Identify which cell holds the provided text, then report its [X, Y] central coordinate. 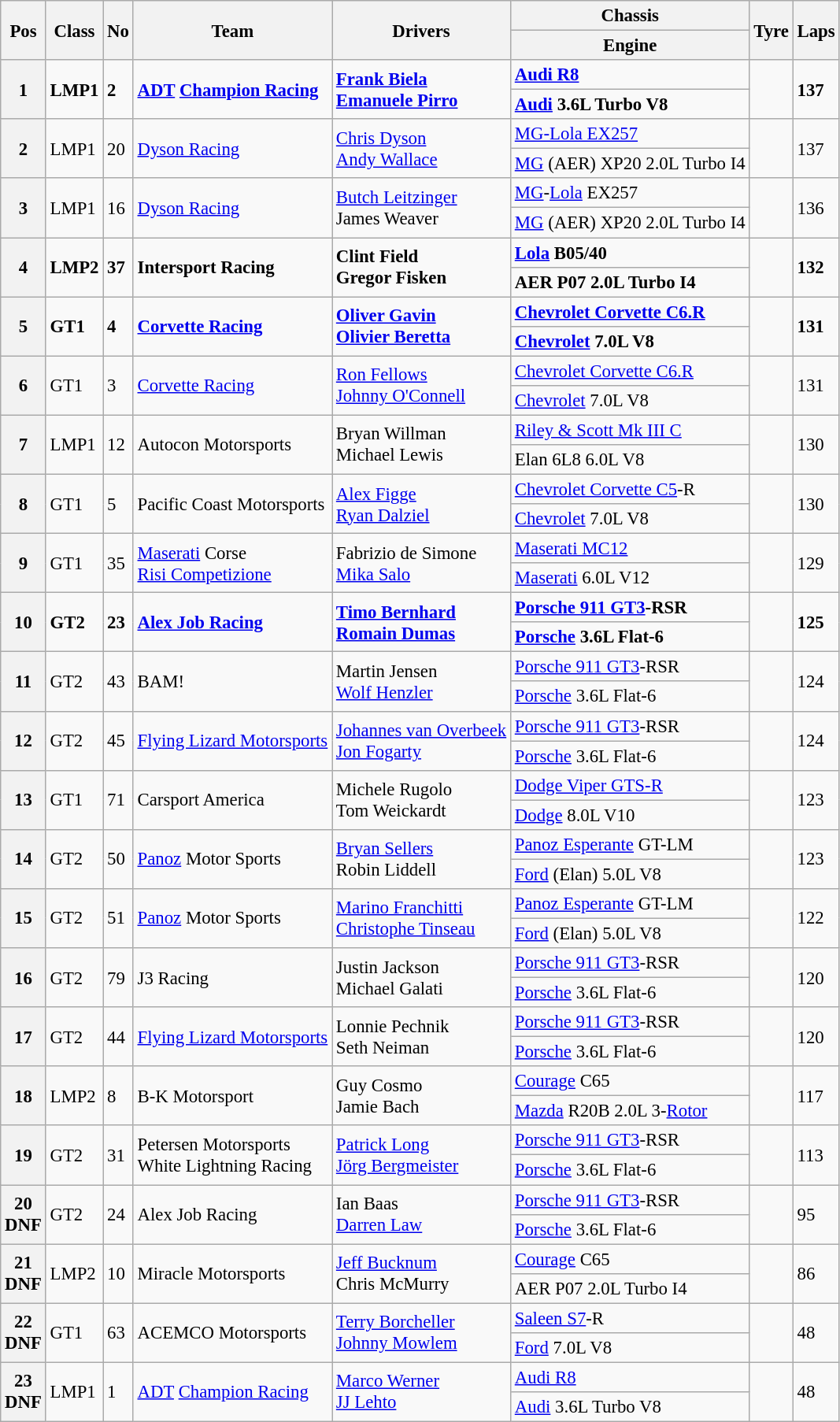
22DNF [24, 1332]
Patrick Long Jörg Bergmeister [422, 1156]
Pos [24, 30]
35 [118, 564]
23DNF [24, 1392]
Dodge Viper GTS-R [630, 785]
Maserati MC12 [630, 549]
Johannes van Overbeek Jon Fogarty [422, 740]
J3 Racing [232, 978]
95 [816, 1214]
Ford 7.0L V8 [630, 1348]
44 [118, 1036]
Saleen S7-R [630, 1318]
Chassis [630, 16]
21DNF [24, 1274]
Butch Leitzinger James Weaver [422, 208]
Chris Dyson Andy Wallace [422, 148]
Tyre [772, 30]
79 [118, 978]
Ian Baas Darren Law [422, 1214]
Timo Bernhard Romain Dumas [422, 622]
Lola B05/40 [630, 253]
136 [816, 208]
125 [816, 622]
14 [24, 860]
BAM! [232, 682]
117 [816, 1096]
Marino Franchitti Christophe Tinseau [422, 918]
Bryan Sellers Robin Liddell [422, 860]
18 [24, 1096]
Engine [630, 46]
Chevrolet Corvette C5-R [630, 489]
Terry Borcheller Johnny Mowlem [422, 1332]
50 [118, 860]
45 [118, 740]
51 [118, 918]
Jeff Bucknum Chris McMurry [422, 1274]
Justin Jackson Michael Galati [422, 978]
15 [24, 918]
9 [24, 564]
Class [74, 30]
B-K Motorsport [232, 1096]
19 [24, 1156]
Petersen Motorsports White Lightning Racing [232, 1156]
63 [118, 1332]
Carsport America [232, 800]
Ron Fellows Johnny O'Connell [422, 386]
Mazda R20B 2.0L 3-Rotor [630, 1111]
113 [816, 1156]
7 [24, 444]
31 [118, 1156]
Marco Werner JJ Lehto [422, 1392]
6 [24, 386]
No [118, 30]
Maserati Corse Risi Competizione [232, 564]
23 [118, 622]
Drivers [422, 30]
24 [118, 1214]
Intersport Racing [232, 268]
11 [24, 682]
Michele Rugolo Tom Weickardt [422, 800]
Laps [816, 30]
Maserati 6.0L V12 [630, 578]
71 [118, 800]
Frank Biela Emanuele Pirro [422, 90]
Clint Field Gregor Fisken [422, 268]
86 [816, 1274]
20 [118, 148]
Bryan Willman Michael Lewis [422, 444]
37 [118, 268]
43 [118, 682]
129 [816, 564]
Pacific Coast Motorsports [232, 504]
132 [816, 268]
Team [232, 30]
Elan 6L8 6.0L V8 [630, 460]
20DNF [24, 1214]
Lonnie Pechnik Seth Neiman [422, 1036]
13 [24, 800]
Fabrizio de Simone Mika Salo [422, 564]
122 [816, 918]
Autocon Motorsports [232, 444]
Oliver Gavin Olivier Beretta [422, 326]
Alex Figge Ryan Dalziel [422, 504]
Dodge 8.0L V10 [630, 815]
17 [24, 1036]
ACEMCO Motorsports [232, 1332]
Riley & Scott Mk III C [630, 430]
Guy Cosmo Jamie Bach [422, 1096]
Miracle Motorsports [232, 1274]
Martin Jensen Wolf Henzler [422, 682]
